Capture the cell that displays the provided text and extract its (X, Y) central coordinate. 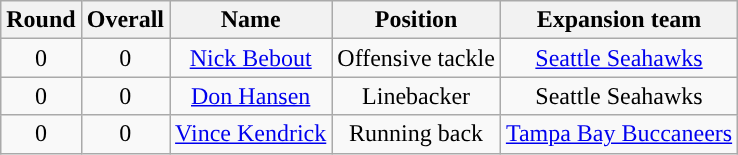
Round (41, 20)
Don Hansen (251, 96)
Vince Kendrick (251, 134)
Name (251, 20)
Nick Bebout (251, 58)
Expansion team (618, 20)
Offensive tackle (416, 58)
Tampa Bay Buccaneers (618, 134)
Overall (125, 20)
Running back (416, 134)
Linebacker (416, 96)
Position (416, 20)
